Provide the (X, Y) coordinate of the cell's center where the given text is located.  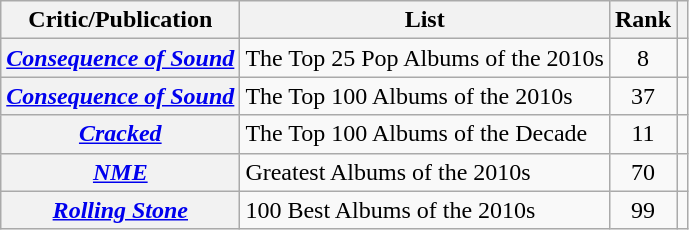
99 (642, 210)
The Top 25 Pop Albums of the 2010s (425, 58)
Rolling Stone (120, 210)
8 (642, 58)
37 (642, 96)
Critic/Publication (120, 20)
NME (120, 172)
Rank (642, 20)
70 (642, 172)
100 Best Albums of the 2010s (425, 210)
The Top 100 Albums of the 2010s (425, 96)
The Top 100 Albums of the Decade (425, 134)
Greatest Albums of the 2010s (425, 172)
Cracked (120, 134)
List (425, 20)
11 (642, 134)
